Capture the cell that displays the provided text and extract its [x, y] central coordinate. 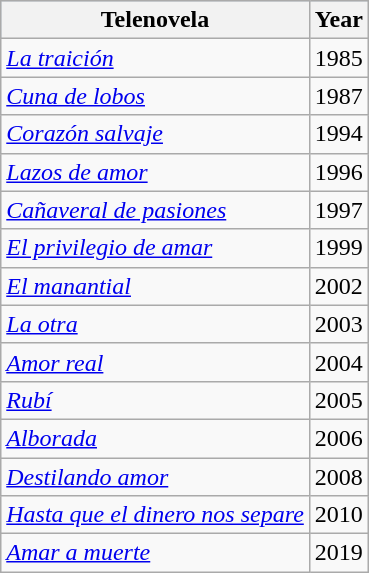
Destilando amor [156, 477]
2019 [338, 553]
La traición [156, 58]
El manantial [156, 286]
1996 [338, 172]
1985 [338, 58]
Lazos de amor [156, 172]
Cuna de lobos [156, 96]
Amar a muerte [156, 553]
Amor real [156, 362]
1994 [338, 134]
2010 [338, 515]
Alborada [156, 438]
1999 [338, 248]
2003 [338, 324]
El privilegio de amar [156, 248]
2006 [338, 438]
1987 [338, 96]
Corazón salvaje [156, 134]
Year [338, 20]
Hasta que el dinero nos separe [156, 515]
1997 [338, 210]
2008 [338, 477]
Rubí [156, 400]
2004 [338, 362]
2005 [338, 400]
Telenovela [156, 20]
Cañaveral de pasiones [156, 210]
2002 [338, 286]
La otra [156, 324]
